For the text-containing cell, return its midpoint in (x, y) coordinate format. 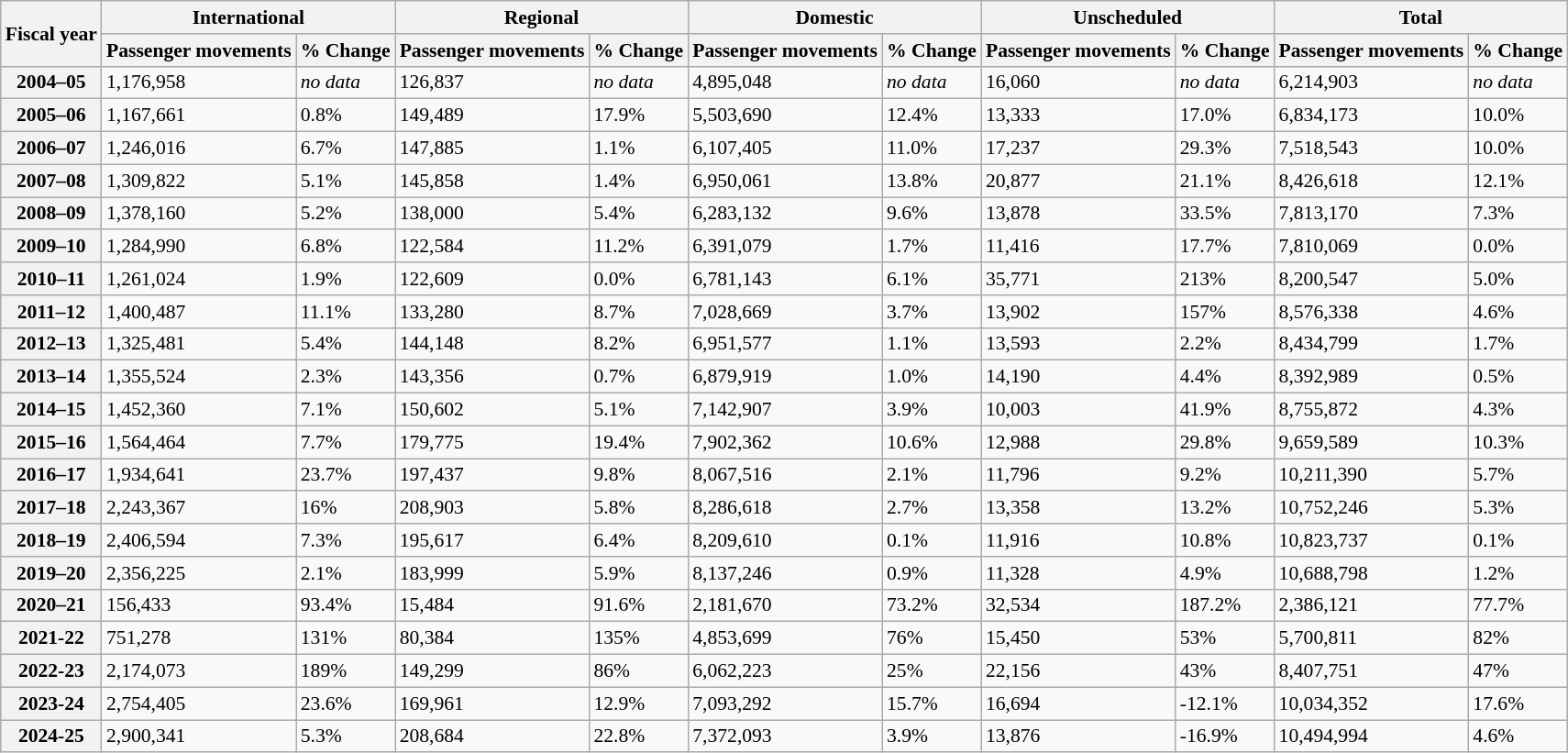
4.9% (1225, 573)
10,211,390 (1372, 475)
179,775 (492, 442)
2018–19 (51, 540)
144,148 (492, 344)
145,858 (492, 181)
23.6% (346, 703)
29.8% (1225, 442)
8.2% (638, 344)
10.8% (1225, 540)
76% (932, 638)
5.2% (346, 214)
Domestic (834, 17)
91.6% (638, 605)
1.9% (346, 279)
149,489 (492, 116)
1,355,524 (199, 377)
2.2% (1225, 344)
16% (346, 508)
8,137,246 (785, 573)
8,755,872 (1372, 410)
Fiscal year (51, 33)
9.8% (638, 475)
1,167,661 (199, 116)
6,283,132 (785, 214)
149,299 (492, 671)
19.4% (638, 442)
Regional (542, 17)
2,243,367 (199, 508)
11,916 (1078, 540)
17.0% (1225, 116)
6,214,903 (1372, 83)
2,900,341 (199, 736)
2.3% (346, 377)
169,961 (492, 703)
11,328 (1078, 573)
751,278 (199, 638)
21.1% (1225, 181)
156,433 (199, 605)
13,902 (1078, 312)
11,796 (1078, 475)
9,659,589 (1372, 442)
8,407,751 (1372, 671)
8,200,547 (1372, 279)
12.9% (638, 703)
7,142,907 (785, 410)
22.8% (638, 736)
8,434,799 (1372, 344)
2015–16 (51, 442)
93.4% (346, 605)
135% (638, 638)
43% (1225, 671)
35,771 (1078, 279)
1.0% (932, 377)
2008–09 (51, 214)
183,999 (492, 573)
1,246,016 (199, 149)
7,372,093 (785, 736)
189% (346, 671)
10,003 (1078, 410)
2007–08 (51, 181)
7,028,669 (785, 312)
2017–18 (51, 508)
5,700,811 (1372, 638)
6.1% (932, 279)
2.7% (932, 508)
13.2% (1225, 508)
143,356 (492, 377)
2004–05 (51, 83)
Unscheduled (1128, 17)
2014–15 (51, 410)
20,877 (1078, 181)
10,494,994 (1372, 736)
195,617 (492, 540)
2,181,670 (785, 605)
5.8% (638, 508)
10,752,246 (1372, 508)
1,309,822 (199, 181)
29.3% (1225, 149)
16,694 (1078, 703)
12.4% (932, 116)
1,176,958 (199, 83)
17.9% (638, 116)
208,684 (492, 736)
4.3% (1518, 410)
126,837 (492, 83)
2,754,405 (199, 703)
5.9% (638, 573)
150,602 (492, 410)
10,034,352 (1372, 703)
2,386,121 (1372, 605)
9.6% (932, 214)
147,885 (492, 149)
0.7% (638, 377)
11.1% (346, 312)
6,391,079 (785, 247)
2016–17 (51, 475)
7.7% (346, 442)
2020–21 (51, 605)
8,067,516 (785, 475)
12,988 (1078, 442)
6,781,143 (785, 279)
0.9% (932, 573)
208,903 (492, 508)
8,576,338 (1372, 312)
4,895,048 (785, 83)
10.6% (932, 442)
33.5% (1225, 214)
5.7% (1518, 475)
2,174,073 (199, 671)
22,156 (1078, 671)
2009–10 (51, 247)
122,609 (492, 279)
157% (1225, 312)
77.7% (1518, 605)
7,813,170 (1372, 214)
2013–14 (51, 377)
17.7% (1225, 247)
2011–12 (51, 312)
122,584 (492, 247)
15,484 (492, 605)
8,392,989 (1372, 377)
1,284,990 (199, 247)
133,280 (492, 312)
11.0% (932, 149)
6,834,173 (1372, 116)
1.4% (638, 181)
1.2% (1518, 573)
2,406,594 (199, 540)
7.1% (346, 410)
138,000 (492, 214)
2023-24 (51, 703)
13,878 (1078, 214)
2,356,225 (199, 573)
2005–06 (51, 116)
41.9% (1225, 410)
International (248, 17)
Total (1421, 17)
1,564,464 (199, 442)
10,688,798 (1372, 573)
7,810,069 (1372, 247)
4.4% (1225, 377)
5.0% (1518, 279)
16,060 (1078, 83)
80,384 (492, 638)
2021-22 (51, 638)
2010–11 (51, 279)
10,823,737 (1372, 540)
15,450 (1078, 638)
12.1% (1518, 181)
6.7% (346, 149)
6.8% (346, 247)
3.7% (932, 312)
197,437 (492, 475)
2024-25 (51, 736)
13,876 (1078, 736)
7,093,292 (785, 703)
15.7% (932, 703)
8,426,618 (1372, 181)
7,518,543 (1372, 149)
6,062,223 (785, 671)
17,237 (1078, 149)
1,934,641 (199, 475)
5,503,690 (785, 116)
1,325,481 (199, 344)
82% (1518, 638)
10.3% (1518, 442)
-16.9% (1225, 736)
187.2% (1225, 605)
11.2% (638, 247)
0.5% (1518, 377)
1,378,160 (199, 214)
6.4% (638, 540)
1,261,024 (199, 279)
8,209,610 (785, 540)
8.7% (638, 312)
6,950,061 (785, 181)
2019–20 (51, 573)
0.8% (346, 116)
13.8% (932, 181)
32,534 (1078, 605)
2006–07 (51, 149)
17.6% (1518, 703)
9.2% (1225, 475)
13,333 (1078, 116)
-12.1% (1225, 703)
4,853,699 (785, 638)
6,951,577 (785, 344)
25% (932, 671)
6,107,405 (785, 149)
53% (1225, 638)
13,593 (1078, 344)
1,452,360 (199, 410)
47% (1518, 671)
1,400,487 (199, 312)
2022-23 (51, 671)
14,190 (1078, 377)
2012–13 (51, 344)
7,902,362 (785, 442)
86% (638, 671)
131% (346, 638)
23.7% (346, 475)
6,879,919 (785, 377)
13,358 (1078, 508)
213% (1225, 279)
73.2% (932, 605)
8,286,618 (785, 508)
11,416 (1078, 247)
